Return (x, y) of the center of cell containing provided text 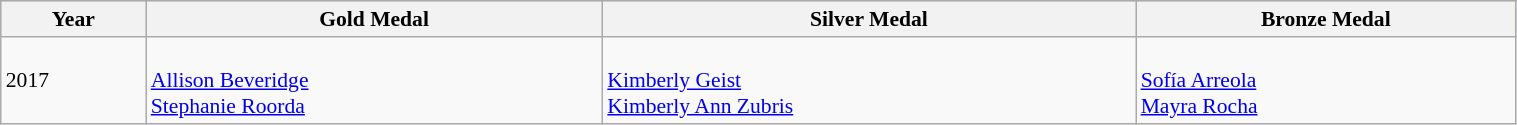
Gold Medal (374, 19)
Kimberly GeistKimberly Ann Zubris (868, 80)
Sofía ArreolaMayra Rocha (1326, 80)
Bronze Medal (1326, 19)
Year (74, 19)
2017 (74, 80)
Silver Medal (868, 19)
Allison BeveridgeStephanie Roorda (374, 80)
